Find where the given text appears and provide that cell's center as [x, y] coordinate. 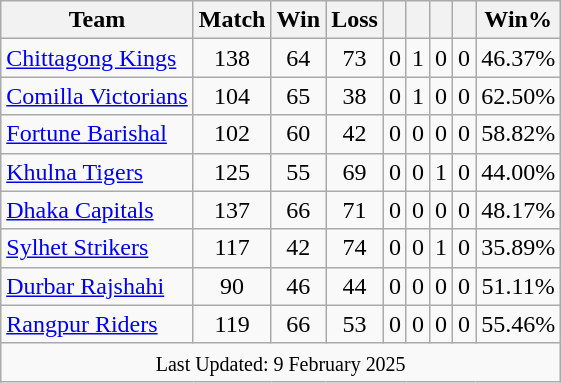
Durbar Rajshahi [97, 286]
90 [232, 286]
55 [298, 172]
46 [298, 286]
Khulna Tigers [97, 172]
60 [298, 134]
Comilla Victorians [97, 96]
35.89% [518, 248]
65 [298, 96]
Last Updated: 9 February 2025 [281, 362]
69 [355, 172]
55.46% [518, 324]
Sylhet Strikers [97, 248]
117 [232, 248]
Match [232, 20]
137 [232, 210]
102 [232, 134]
62.50% [518, 96]
Fortune Barishal [97, 134]
Rangpur Riders [97, 324]
53 [355, 324]
71 [355, 210]
138 [232, 58]
Win% [518, 20]
64 [298, 58]
Win [298, 20]
58.82% [518, 134]
46.37% [518, 58]
38 [355, 96]
51.11% [518, 286]
Chittagong Kings [97, 58]
119 [232, 324]
Team [97, 20]
Dhaka Capitals [97, 210]
44 [355, 286]
Loss [355, 20]
73 [355, 58]
74 [355, 248]
104 [232, 96]
44.00% [518, 172]
48.17% [518, 210]
125 [232, 172]
